Identify which cell holds the provided text, then report its [x, y] central coordinate. 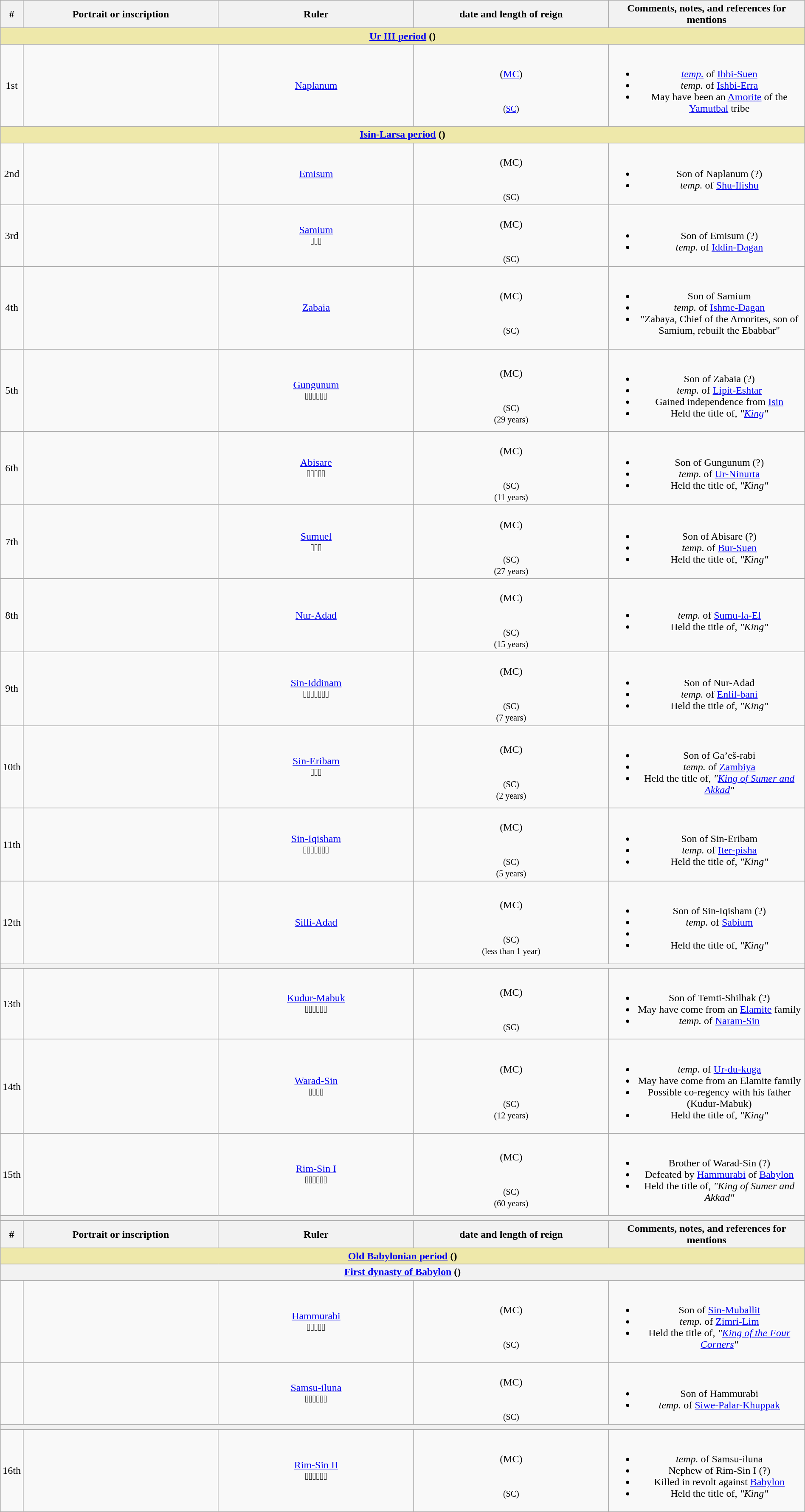
Silli-Adad [316, 923]
6th [12, 468]
Samsu-iluna𒊓𒄠𒋢𒄿𒇻𒈾 [316, 1394]
15th [12, 1174]
(MC)(SC)(27 years) [511, 542]
(MC)(SC)(5 years) [511, 845]
Samium𒊓𒈪𒌝 [316, 236]
Son of Sin-Muballittemp. of Zimri-LimHeld the title of, "King of the Four Corners" [706, 1321]
Abisare𒀀𒉈𒊓𒊑𒂊 [316, 468]
Zabaia [316, 308]
2nd [12, 174]
Son of Ga’eš-rabitemp. of ZambiyaHeld the title of, "King of Sumer and Akkad" [706, 766]
(MC)(SC)(12 years) [511, 1086]
Son of Emisum (?)temp. of Iddin-Dagan [706, 236]
14th [12, 1086]
10th [12, 766]
Isin-Larsa period () [402, 135]
temp. of Samsu-ilunaNephew of Rim-Sin I (?)Killed in revolt against BabylonHeld the title of, "King" [706, 1470]
temp. of Ibbi-Suentemp. of Ishbi-ErraMay have been an Amorite of the Yamutbal tribe [706, 85]
(MC)(SC)(7 years) [511, 689]
temp. of Ur-du-kugaMay have come from an Elamite familyPossible co-regency with his father (Kudur-Mabuk)Held the title of, "King" [706, 1086]
11th [12, 845]
13th [12, 1004]
8th [12, 615]
Son of Temti-Shilhak (?)May have come from an Elamite familytemp. of Naram-Sin [706, 1004]
4th [12, 308]
(MC)(SC)(60 years) [511, 1174]
First dynasty of Babylon () [402, 1272]
Brother of Warad-Sin (?)Defeated by Hammurabi of BabylonHeld the title of, "King of Sumer and Akkad" [706, 1174]
Ur III period () [402, 36]
Naplanum [316, 85]
Son of Samiumtemp. of Ishme-Dagan"Zabaya, Chief of the Amorites, son of Samium, rebuilt the Ebabbar" [706, 308]
Rim-Sin I𒀭𒊑𒅎𒀭𒂗𒍪 [316, 1174]
(MC)(SC)(11 years) [511, 468]
Sin-Eribam𒋢𒈬𒀭 [316, 766]
12th [12, 923]
(MC)(SC)(less than 1 year) [511, 923]
Sin-Iddinam𒀭𒂗𒍪𒄿𒁷𒈾𒄠 [316, 689]
Old Babylonian period () [402, 1256]
Sin-Iqisham𒀭𒂗𒍪𒄿𒆠𒊭𒄠 [316, 845]
3rd [12, 236]
Hammurabi𒄩𒄠𒈬𒊏𒁉 [316, 1321]
Nur-Adad [316, 615]
Emisum [316, 174]
Son of Naplanum (?)temp. of Shu-Ilishu [706, 174]
(MC)(SC)(15 years) [511, 615]
Son of Nur-Adadtemp. of Enlil-baniHeld the title of, "King" [706, 689]
5th [12, 390]
9th [12, 689]
7th [12, 542]
Son of Gungunum (?)temp. of Ur-NinurtaHeld the title of, "King" [706, 468]
1st [12, 85]
Gungunum𒀭𒄖𒌦𒄖𒉡𒌝 [316, 390]
Rim-Sin II𒀭𒊑𒅎𒀭𒂗𒍪 [316, 1470]
temp. of Sumu-la-ElHeld the title of, "King" [706, 615]
16th [12, 1470]
Son of Zabaia (?)temp. of Lipit-EshtarGained independence from IsinHeld the title of, "King" [706, 390]
Son of Abisare (?)temp. of Bur-SuenHeld the title of, "King" [706, 542]
Warad-Sin𒀴𒀭𒂗𒍪 [316, 1086]
(MC)(SC)(29 years) [511, 390]
Son of Sin-Eribamtemp. of Iter-pishaHeld the title of, "King" [706, 845]
Son of Hammurabitemp. of Siwe-Palar-Khuppak [706, 1394]
(MC)(SC)(2 years) [511, 766]
Kudur-Mabuk𒆪𒁺𒌨𒈠𒁍𒊌 [316, 1004]
Sumuel𒋢𒈬𒀭 [316, 542]
Son of Sin-Iqisham (?)temp. of SabiumHeld the title of, "King" [706, 923]
